Capture the cell that displays the provided text and extract its [x, y] central coordinate. 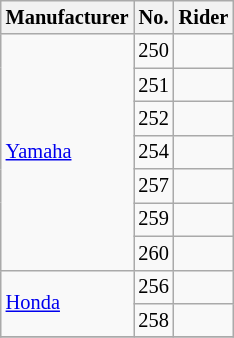
252 [154, 118]
256 [154, 287]
Honda [68, 304]
Yamaha [68, 152]
260 [154, 253]
Rider [204, 17]
250 [154, 51]
251 [154, 85]
254 [154, 152]
257 [154, 186]
258 [154, 320]
No. [154, 17]
259 [154, 219]
Manufacturer [68, 17]
